Search for the cell housing the specified text and yield its (X, Y) center coordinate. 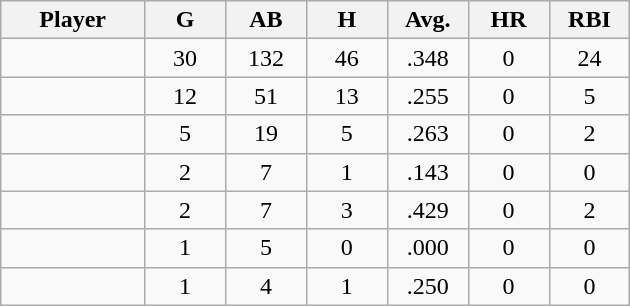
12 (186, 96)
46 (346, 58)
.348 (428, 58)
G (186, 20)
.255 (428, 96)
30 (186, 58)
132 (266, 58)
.429 (428, 210)
Player (73, 20)
Avg. (428, 20)
HR (508, 20)
19 (266, 134)
.000 (428, 248)
3 (346, 210)
4 (266, 286)
.143 (428, 172)
13 (346, 96)
.263 (428, 134)
RBI (590, 20)
.250 (428, 286)
24 (590, 58)
H (346, 20)
51 (266, 96)
AB (266, 20)
